Find where the given text appears and provide that cell's center as (x, y) coordinate. 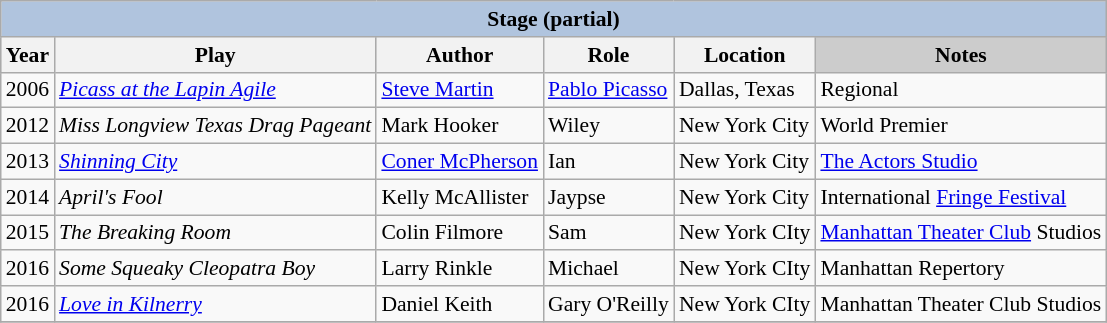
Kelly McAllister (460, 197)
Pablo Picasso (608, 90)
2014 (28, 197)
Larry Rinkle (460, 269)
Gary O'Reilly (608, 304)
Year (28, 55)
Shinning City (215, 162)
Play (215, 55)
2006 (28, 90)
April's Fool (215, 197)
Wiley (608, 126)
Dallas, Texas (744, 90)
Coner McPherson (460, 162)
Role (608, 55)
Jaypse (608, 197)
Mark Hooker (460, 126)
Daniel Keith (460, 304)
Some Squeaky Cleopatra Boy (215, 269)
The Actors Studio (960, 162)
Steve Martin (460, 90)
World Premier (960, 126)
International Fringe Festival (960, 197)
Miss Longview Texas Drag Pageant (215, 126)
2013 (28, 162)
Michael (608, 269)
Sam (608, 233)
Author (460, 55)
Stage (partial) (554, 19)
Ian (608, 162)
Notes (960, 55)
Location (744, 55)
2012 (28, 126)
2015 (28, 233)
Manhattan Repertory (960, 269)
Regional (960, 90)
The Breaking Room (215, 233)
Picass at the Lapin Agile (215, 90)
Love in Kilnerry (215, 304)
Colin Filmore (460, 233)
